Pinpoint the cell where the given text exists, returning its [X, Y] midpoint coordinate. 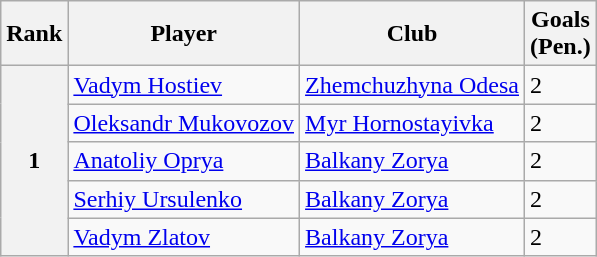
Oleksandr Mukovozov [184, 123]
Serhiy Ursulenko [184, 199]
Goals(Pen.) [561, 34]
Club [412, 34]
Myr Hornostayivka [412, 123]
Player [184, 34]
1 [34, 161]
Vadym Hostiev [184, 85]
Zhemchuzhyna Odesa [412, 85]
Vadym Zlatov [184, 237]
Anatoliy Oprya [184, 161]
Rank [34, 34]
